Identify which cell holds the provided text, then report its [x, y] central coordinate. 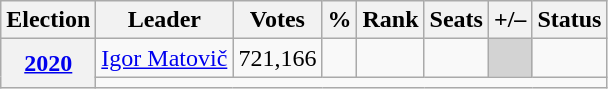
% [340, 20]
Rank [390, 20]
Igor Matovič [164, 58]
2020 [48, 64]
Status [570, 20]
Leader [164, 20]
Votes [278, 20]
Election [48, 20]
Seats [456, 20]
+/– [510, 20]
721,166 [278, 58]
